Pinpoint the cell where the given text exists, returning its [x, y] midpoint coordinate. 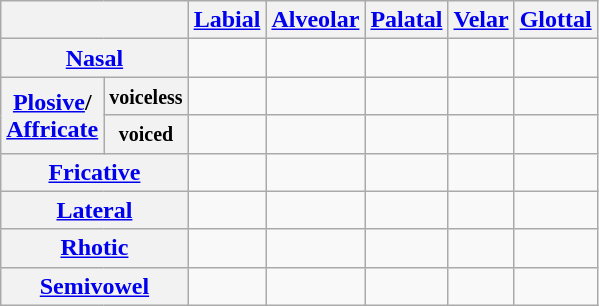
Lateral [94, 210]
voiced [146, 134]
Glottal [556, 20]
Alveolar [316, 20]
Palatal [406, 20]
Nasal [94, 58]
Semivowel [94, 286]
Rhotic [94, 248]
Labial [227, 20]
Fricative [94, 172]
Velar [481, 20]
Plosive/Affricate [52, 115]
voiceless [146, 96]
